Return (X, Y) of the center of cell containing provided text 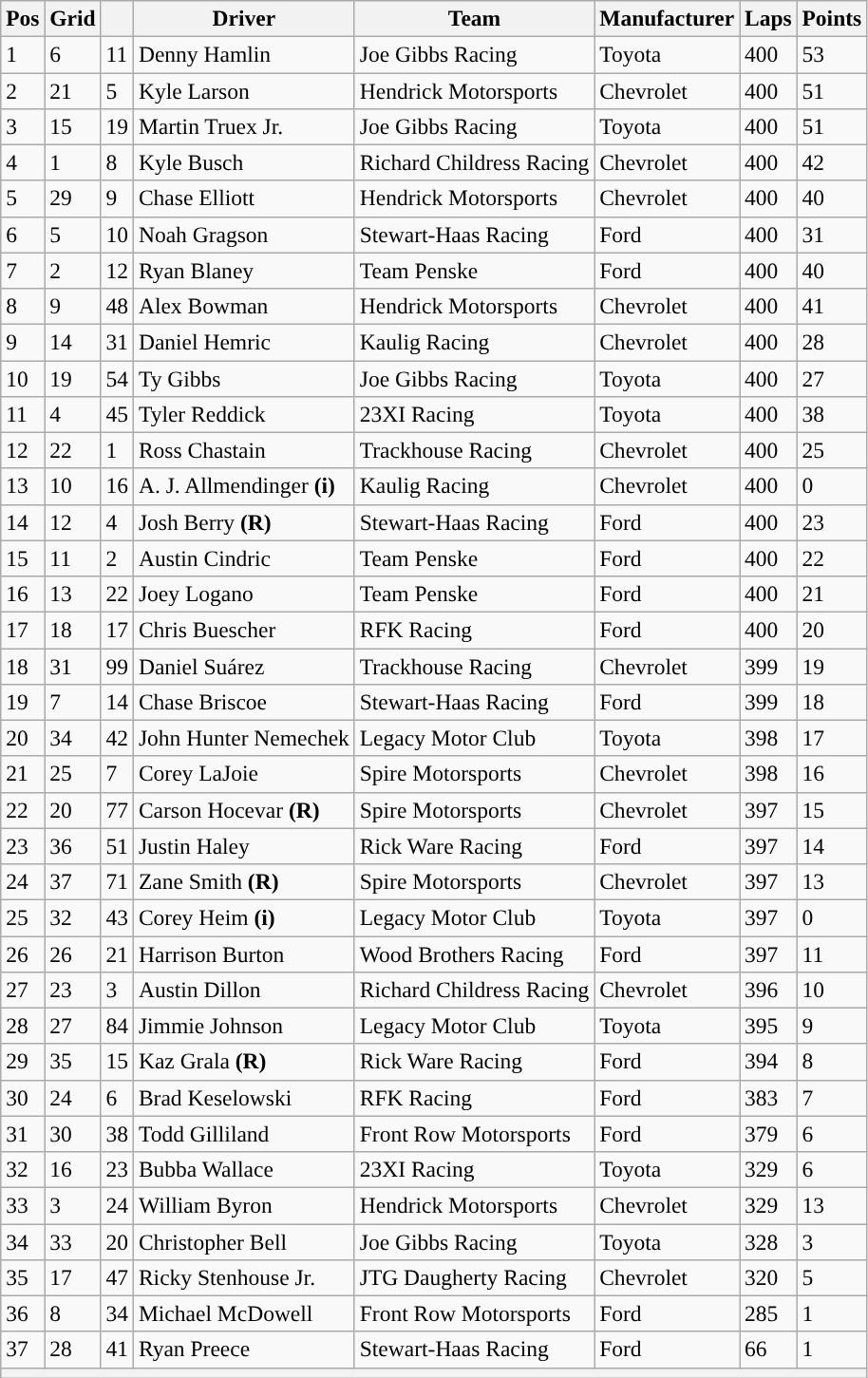
395 (769, 1026)
66 (769, 1350)
Ryan Preece (243, 1350)
Ross Chastain (243, 450)
47 (117, 1277)
Joey Logano (243, 594)
JTG Daugherty Racing (474, 1277)
Christopher Bell (243, 1241)
Tyler Reddick (243, 414)
Martin Truex Jr. (243, 126)
Michael McDowell (243, 1313)
Kyle Larson (243, 90)
Ryan Blaney (243, 271)
Kyle Busch (243, 162)
71 (117, 881)
320 (769, 1277)
Manufacturer (667, 18)
Chase Briscoe (243, 702)
Ricky Stenhouse Jr. (243, 1277)
Harrison Burton (243, 953)
Noah Gragson (243, 235)
45 (117, 414)
A. J. Allmendinger (i) (243, 486)
Jimmie Johnson (243, 1026)
396 (769, 990)
Laps (769, 18)
379 (769, 1134)
328 (769, 1241)
99 (117, 666)
Zane Smith (R) (243, 881)
Justin Haley (243, 846)
285 (769, 1313)
383 (769, 1098)
Kaz Grala (R) (243, 1062)
Austin Cindric (243, 558)
48 (117, 306)
43 (117, 917)
53 (832, 54)
Corey Heim (i) (243, 917)
77 (117, 810)
John Hunter Nemechek (243, 738)
Daniel Suárez (243, 666)
Team (474, 18)
Corey LaJoie (243, 774)
Bubba Wallace (243, 1169)
Denny Hamlin (243, 54)
Driver (243, 18)
Chris Buescher (243, 630)
William Byron (243, 1205)
Chase Elliott (243, 198)
Brad Keselowski (243, 1098)
Alex Bowman (243, 306)
Points (832, 18)
Austin Dillon (243, 990)
54 (117, 378)
Grid (72, 18)
84 (117, 1026)
Carson Hocevar (R) (243, 810)
Wood Brothers Racing (474, 953)
Ty Gibbs (243, 378)
Todd Gilliland (243, 1134)
394 (769, 1062)
Daniel Hemric (243, 342)
Pos (23, 18)
Josh Berry (R) (243, 522)
